Scan for the cell matching the given text and deliver its (X, Y) coordinate at center. 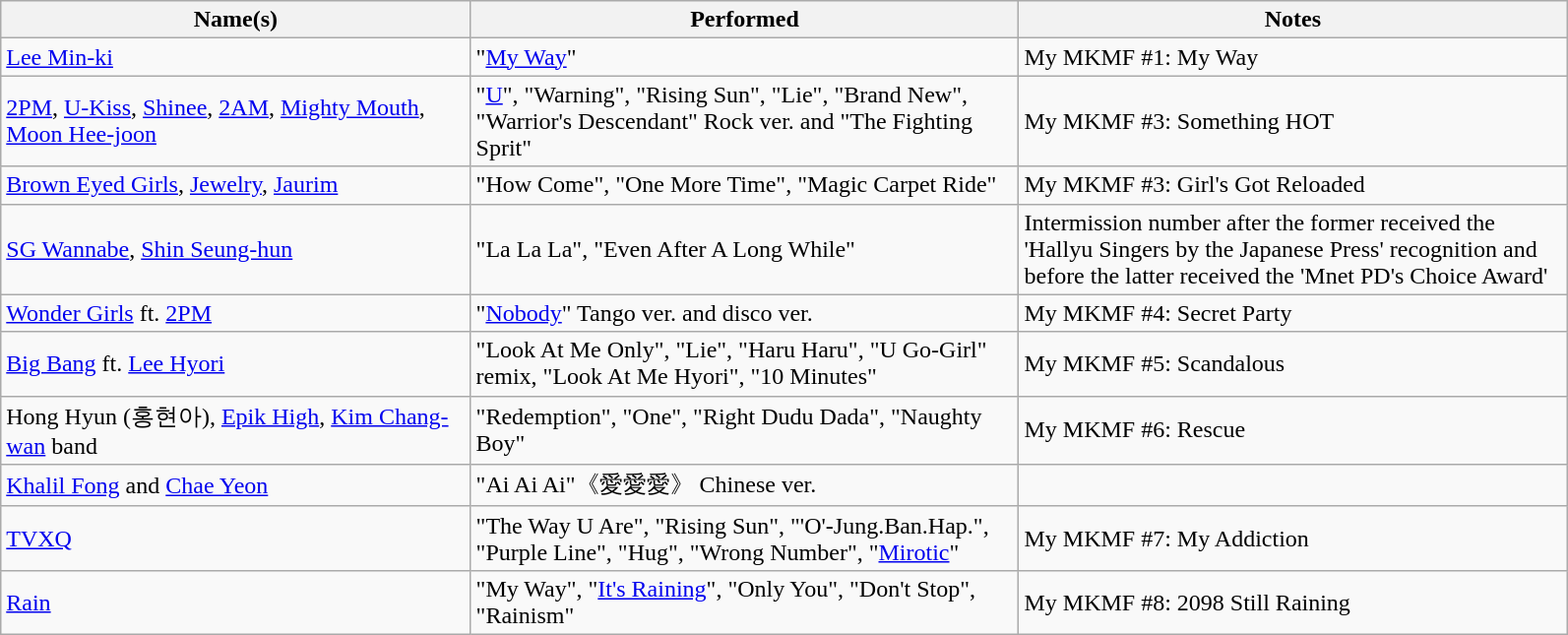
My MKMF #3: Girl's Got Reloaded (1293, 185)
Rain (236, 603)
"La La La", "Even After A Long While" (744, 249)
My MKMF #3: Something HOT (1293, 121)
"Look At Me Only", "Lie", "Haru Haru", "U Go-Girl" remix, "Look At Me Hyori", "10 Minutes" (744, 364)
My MKMF #7: My Addiction (1293, 538)
Wonder Girls ft. 2PM (236, 313)
"Ai Ai Ai"《愛愛愛》 Chinese ver. (744, 486)
Brown Eyed Girls, Jewelry, Jaurim (236, 185)
"Redemption", "One", "Right Dudu Dada", "Naughty Boy" (744, 430)
Big Bang ft. Lee Hyori (236, 364)
TVXQ (236, 538)
Notes (1293, 20)
"The Way U Are", "Rising Sun", "'O'-Jung.Ban.Hap.", "Purple Line", "Hug", "Wrong Number", "Mirotic" (744, 538)
My MKMF #1: My Way (1293, 57)
SG Wannabe, Shin Seung-hun (236, 249)
"How Come", "One More Time", "Magic Carpet Ride" (744, 185)
"My Way" (744, 57)
"Nobody" Tango ver. and disco ver. (744, 313)
Performed (744, 20)
My MKMF #6: Rescue (1293, 430)
My MKMF #5: Scandalous (1293, 364)
Lee Min-ki (236, 57)
Hong Hyun (홍현아), Epik High, Kim Chang-wan band (236, 430)
My MKMF #4: Secret Party (1293, 313)
"My Way", "It's Raining", "Only You", "Don't Stop", "Rainism" (744, 603)
Name(s) (236, 20)
Khalil Fong and Chae Yeon (236, 486)
"U", "Warning", "Rising Sun", "Lie", "Brand New", "Warrior's Descendant" Rock ver. and "The Fighting Sprit" (744, 121)
My MKMF #8: 2098 Still Raining (1293, 603)
2PM, U-Kiss, Shinee, 2AM, Mighty Mouth, Moon Hee-joon (236, 121)
